Return [X, Y] of the center of cell containing provided text 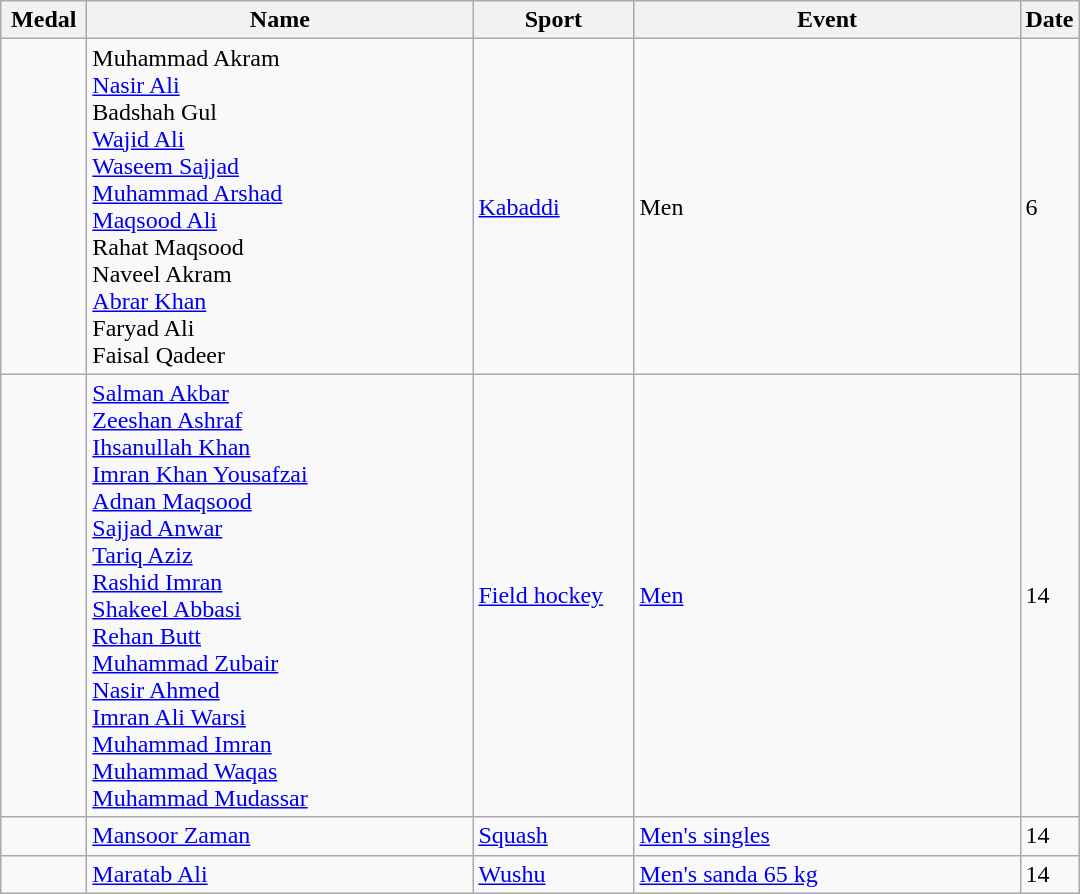
6 [1050, 206]
Maratab Ali [280, 874]
Medal [44, 20]
Squash [554, 836]
Sport [554, 20]
Name [280, 20]
Men's singles [827, 836]
Kabaddi [554, 206]
Mansoor Zaman [280, 836]
Muhammad AkramNasir AliBadshah GulWajid AliWaseem SajjadMuhammad ArshadMaqsood AliRahat MaqsoodNaveel AkramAbrar KhanFaryad AliFaisal Qadeer [280, 206]
Date [1050, 20]
Event [827, 20]
Wushu [554, 874]
Field hockey [554, 596]
Men's sanda 65 kg [827, 874]
